From the cell containing the given text, extract its center point as (x, y) coordinate. 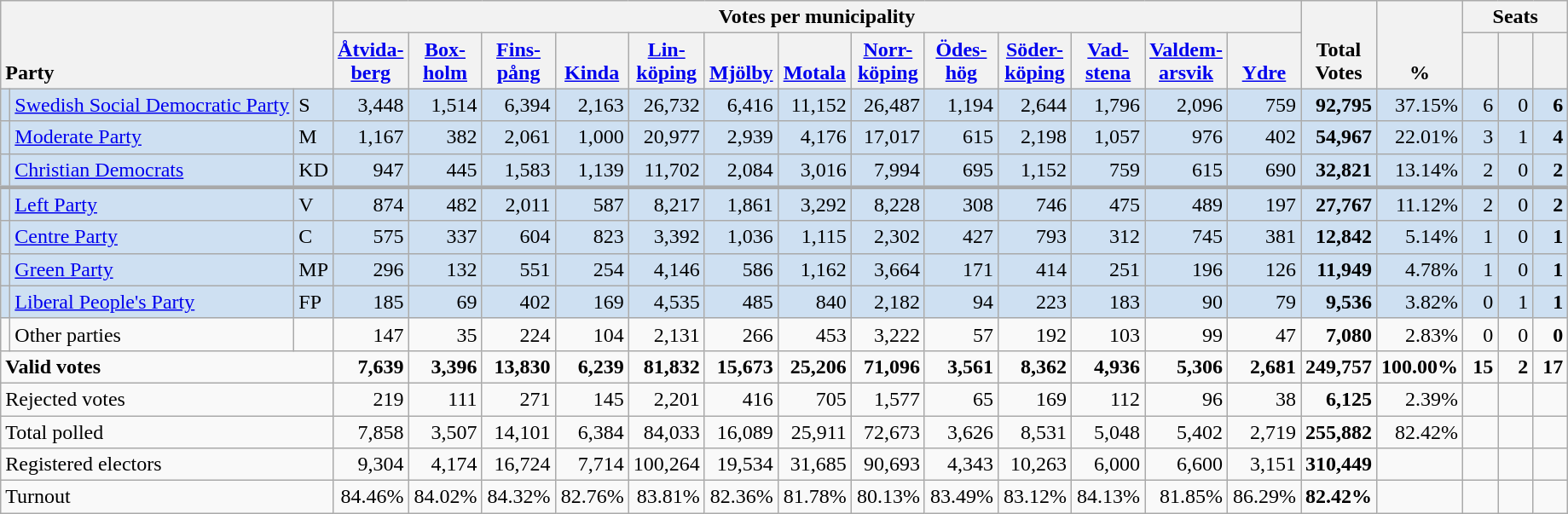
4 (1550, 137)
86.29% (1264, 497)
976 (1187, 137)
2,302 (888, 237)
10,263 (1034, 465)
Turnout (167, 497)
1,194 (961, 105)
183 (1108, 302)
551 (518, 269)
381 (1264, 237)
445 (445, 170)
Christian Democrats (152, 170)
Valdem- arsvik (1187, 61)
1,514 (445, 105)
1,000 (592, 137)
2,084 (741, 170)
8,228 (888, 205)
81.78% (814, 497)
5,306 (1187, 367)
705 (814, 399)
11,949 (1339, 269)
26,732 (667, 105)
100.00% (1420, 367)
8,531 (1034, 432)
874 (371, 205)
251 (1108, 269)
8,362 (1034, 367)
3,448 (371, 105)
604 (518, 237)
Ydre (1264, 61)
KD (314, 170)
1,796 (1108, 105)
2,182 (888, 302)
254 (592, 269)
2,131 (667, 334)
427 (961, 237)
32,821 (1339, 170)
25,206 (814, 367)
83.81% (667, 497)
38 (1264, 399)
3,151 (1264, 465)
72,673 (888, 432)
9,536 (1339, 302)
5,402 (1187, 432)
104 (592, 334)
M (314, 137)
Registered electors (167, 465)
81.85% (1187, 497)
4,936 (1108, 367)
1,139 (592, 170)
Motala (814, 61)
11,702 (667, 170)
2,201 (667, 399)
71,096 (888, 367)
6,239 (592, 367)
19,534 (741, 465)
4,343 (961, 465)
Söder- köping (1034, 61)
171 (961, 269)
249,757 (1339, 367)
12,842 (1339, 237)
224 (518, 334)
587 (592, 205)
337 (445, 237)
746 (1034, 205)
7,639 (371, 367)
103 (1108, 334)
2,939 (741, 137)
7,994 (888, 170)
90,693 (888, 465)
2.39% (1420, 399)
6,384 (592, 432)
20,977 (667, 137)
2.83% (1420, 334)
99 (1187, 334)
7,714 (592, 465)
3,396 (445, 367)
82.36% (741, 497)
266 (741, 334)
586 (741, 269)
695 (961, 170)
4,146 (667, 269)
1,152 (1034, 170)
Seats (1516, 17)
6,125 (1339, 399)
90 (1187, 302)
9,304 (371, 465)
489 (1187, 205)
83.12% (1034, 497)
2,198 (1034, 137)
5,048 (1108, 432)
Lin- köping (667, 61)
3,626 (961, 432)
31,685 (814, 465)
80.13% (888, 497)
Other parties (152, 334)
Mjölby (741, 61)
7,080 (1339, 334)
416 (741, 399)
2,163 (592, 105)
485 (741, 302)
8,217 (667, 205)
308 (961, 205)
690 (1264, 170)
196 (1187, 269)
2,096 (1187, 105)
Box- holm (445, 61)
4.78% (1420, 269)
823 (592, 237)
69 (445, 302)
3,561 (961, 367)
1,583 (518, 170)
6,600 (1187, 465)
11.12% (1420, 205)
2,719 (1264, 432)
185 (371, 302)
84.46% (371, 497)
1,057 (1108, 137)
840 (814, 302)
3,392 (667, 237)
16,724 (518, 465)
575 (371, 237)
94 (961, 302)
132 (445, 269)
Party (167, 44)
17,017 (888, 137)
3 (1480, 137)
1,162 (814, 269)
Rejected votes (167, 399)
2,011 (518, 205)
65 (961, 399)
111 (445, 399)
Valid votes (167, 367)
7,858 (371, 432)
1,577 (888, 399)
15,673 (741, 367)
223 (1034, 302)
5.14% (1420, 237)
Swedish Social Democratic Party (152, 105)
54,967 (1339, 137)
27,767 (1339, 205)
414 (1034, 269)
3.82% (1420, 302)
100,264 (667, 465)
745 (1187, 237)
% (1420, 44)
Vad- stena (1108, 61)
475 (1108, 205)
192 (1034, 334)
22.01% (1420, 137)
3,016 (814, 170)
Fins- pång (518, 61)
V (314, 205)
4,176 (814, 137)
3,292 (814, 205)
382 (445, 137)
S (314, 105)
6,394 (518, 105)
17 (1550, 367)
96 (1187, 399)
92,795 (1339, 105)
Liberal People's Party (152, 302)
453 (814, 334)
1,115 (814, 237)
14,101 (518, 432)
26,487 (888, 105)
6,000 (1108, 465)
793 (1034, 237)
4,174 (445, 465)
2,681 (1264, 367)
25,911 (814, 432)
84.13% (1108, 497)
C (314, 237)
15 (1480, 367)
16,089 (741, 432)
3,664 (888, 269)
Green Party (152, 269)
296 (371, 269)
2,061 (518, 137)
Centre Party (152, 237)
Moderate Party (152, 137)
126 (1264, 269)
Left Party (152, 205)
81,832 (667, 367)
FP (314, 302)
82.76% (592, 497)
47 (1264, 334)
482 (445, 205)
147 (371, 334)
Total polled (167, 432)
MP (314, 269)
84.32% (518, 497)
219 (371, 399)
11,152 (814, 105)
84,033 (667, 432)
271 (518, 399)
37.15% (1420, 105)
6,416 (741, 105)
255,882 (1339, 432)
57 (961, 334)
312 (1108, 237)
13,830 (518, 367)
4,535 (667, 302)
83.49% (961, 497)
Åtvida- berg (371, 61)
13.14% (1420, 170)
1,861 (741, 205)
35 (445, 334)
145 (592, 399)
947 (371, 170)
1,036 (741, 237)
Norr- köping (888, 61)
112 (1108, 399)
197 (1264, 205)
3,222 (888, 334)
Votes per municipality (817, 17)
Kinda (592, 61)
310,449 (1339, 465)
Total Votes (1339, 44)
Ödes- hög (961, 61)
3,507 (445, 432)
2,644 (1034, 105)
84.02% (445, 497)
1,167 (371, 137)
79 (1264, 302)
